Return the (x, y) coordinate for the center point of the cell that contains the specified text.  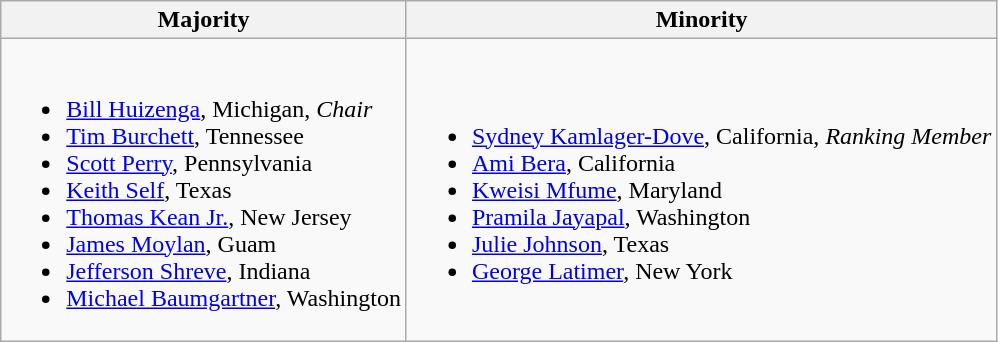
Minority (701, 20)
Majority (204, 20)
